Return the (X, Y) coordinate for the center point of the cell that contains the specified text.  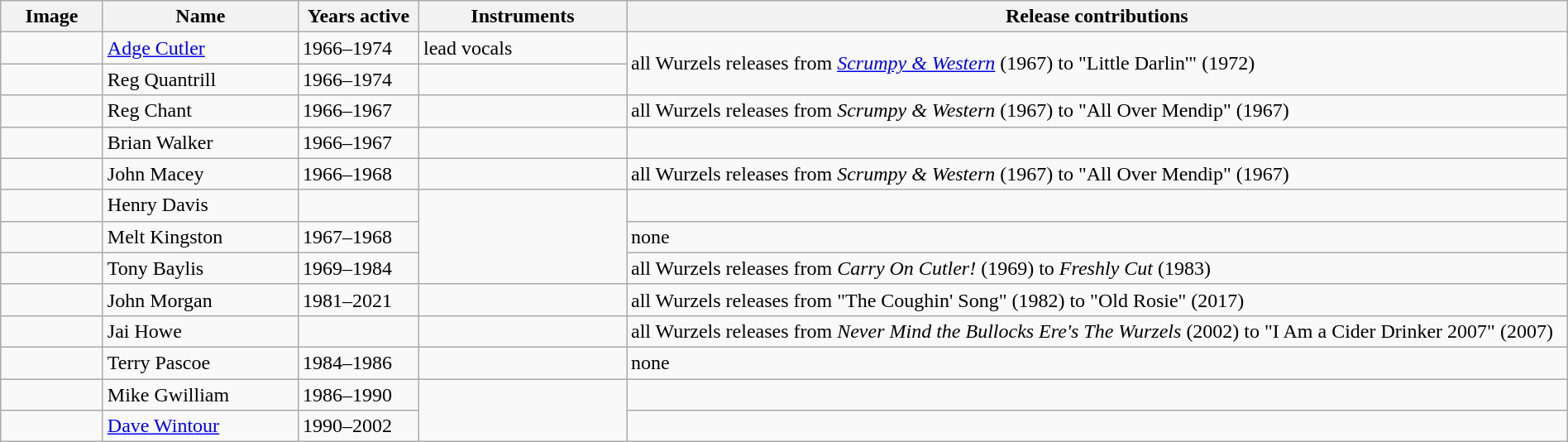
1969–1984 (358, 268)
Name (200, 17)
Henry Davis (200, 205)
all Wurzels releases from "The Coughin' Song" (1982) to "Old Rosie" (2017) (1097, 300)
1986–1990 (358, 395)
Adge Cutler (200, 48)
Terry Pascoe (200, 363)
John Morgan (200, 300)
Tony Baylis (200, 268)
Release contributions (1097, 17)
all Wurzels releases from Carry On Cutler! (1969) to Freshly Cut (1983) (1097, 268)
1990–2002 (358, 426)
Instruments (523, 17)
Jai Howe (200, 331)
1966–1968 (358, 174)
John Macey (200, 174)
Melt Kingston (200, 237)
Reg Chant (200, 111)
Reg Quantrill (200, 79)
Brian Walker (200, 142)
all Wurzels releases from Never Mind the Bullocks Ere's The Wurzels (2002) to "I Am a Cider Drinker 2007" (2007) (1097, 331)
Dave Wintour (200, 426)
Years active (358, 17)
1981–2021 (358, 300)
all Wurzels releases from Scrumpy & Western (1967) to "Little Darlin'" (1972) (1097, 64)
Image (52, 17)
Mike Gwilliam (200, 395)
1984–1986 (358, 363)
1967–1968 (358, 237)
lead vocals (523, 48)
